Identify which cell holds the provided text, then report its (x, y) central coordinate. 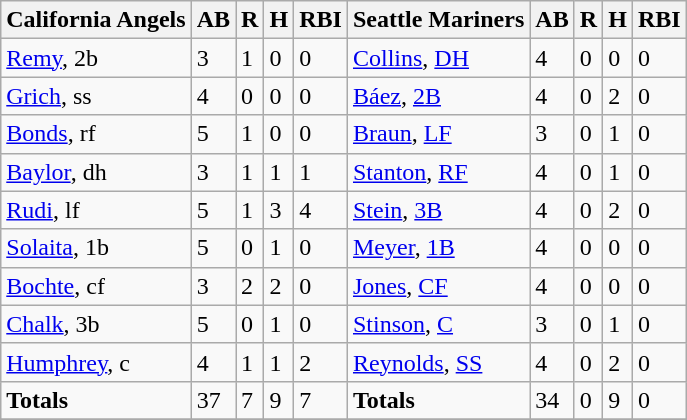
Humphrey, c (96, 362)
34 (552, 400)
Báez, 2B (438, 96)
Baylor, dh (96, 172)
37 (213, 400)
Stinson, C (438, 324)
Grich, ss (96, 96)
Remy, 2b (96, 58)
Chalk, 3b (96, 324)
California Angels (96, 20)
Bonds, rf (96, 134)
Rudi, lf (96, 210)
Jones, CF (438, 286)
Bochte, cf (96, 286)
Stein, 3B (438, 210)
Reynolds, SS (438, 362)
Braun, LF (438, 134)
Solaita, 1b (96, 248)
Meyer, 1B (438, 248)
Stanton, RF (438, 172)
Seattle Mariners (438, 20)
Collins, DH (438, 58)
